Provide the [X, Y] coordinate of the cell's center where the given text is located.  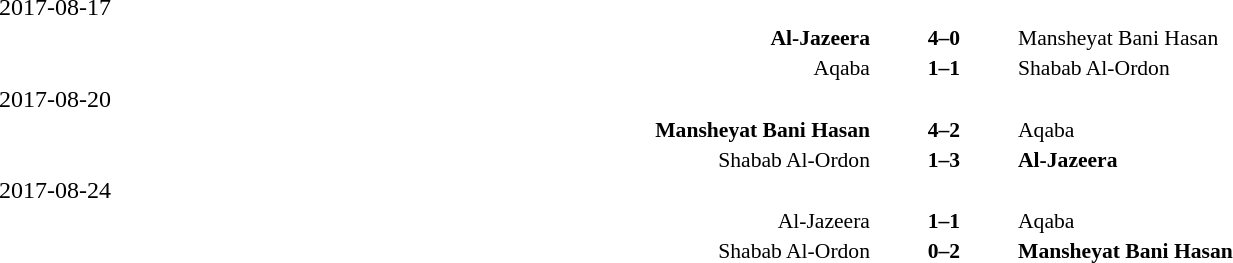
1–3 [944, 160]
4–0 [944, 38]
4–2 [944, 130]
